Determine the (X, Y) coordinate at the center of the cell enclosing the given text.  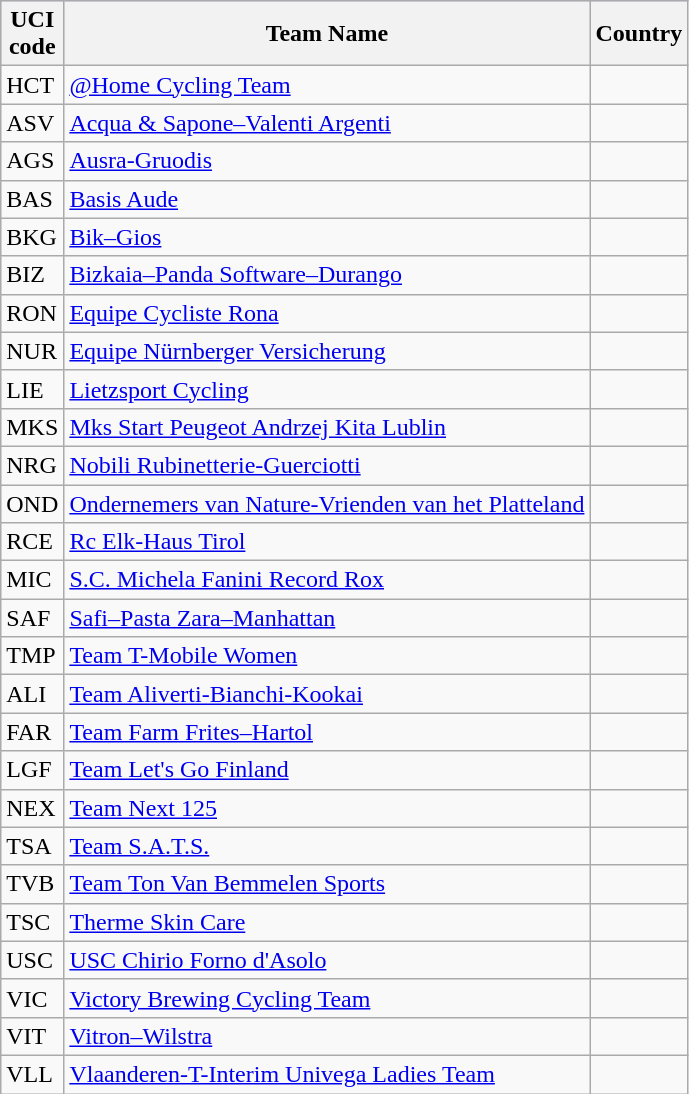
VLL (32, 1074)
FAR (32, 732)
TSC (32, 922)
Bik–Gios (327, 237)
Equipe Nürnberger Versicherung (327, 351)
Team Name (327, 34)
Team Next 125 (327, 808)
Ondernemers van Nature-Vrienden van het Platteland (327, 503)
Rc Elk-Haus Tirol (327, 542)
Safi–Pasta Zara–Manhattan (327, 618)
S.C. Michela Fanini Record Rox (327, 580)
Team Ton Van Bemmelen Sports (327, 884)
Mks Start Peugeot Andrzej Kita Lublin (327, 427)
MKS (32, 427)
Equipe Cycliste Rona (327, 313)
Team Aliverti-Bianchi-Kookai (327, 694)
NRG (32, 465)
BIZ (32, 275)
Acqua & Sapone–Valenti Argenti (327, 123)
Ausra-Gruodis (327, 161)
@Home Cycling Team (327, 85)
VIC (32, 998)
Nobili Rubinetterie-Guerciotti (327, 465)
Basis Aude (327, 199)
OND (32, 503)
NEX (32, 808)
RON (32, 313)
BAS (32, 199)
Vlaanderen-T-Interim Univega Ladies Team (327, 1074)
Victory Brewing Cycling Team (327, 998)
NUR (32, 351)
VIT (32, 1036)
TSA (32, 846)
MIC (32, 580)
Lietzsport Cycling (327, 389)
RCE (32, 542)
Therme Skin Care (327, 922)
Team Let's Go Finland (327, 770)
UCIcode (32, 34)
AGS (32, 161)
Team T-Mobile Women (327, 656)
HCT (32, 85)
Team Farm Frites–Hartol (327, 732)
Country (639, 34)
Vitron–Wilstra (327, 1036)
Team S.A.T.S. (327, 846)
TVB (32, 884)
LIE (32, 389)
USC Chirio Forno d'Asolo (327, 960)
Bizkaia–Panda Software–Durango (327, 275)
LGF (32, 770)
ALI (32, 694)
TMP (32, 656)
SAF (32, 618)
USC (32, 960)
ASV (32, 123)
BKG (32, 237)
